Detect which cell encompasses the target text, then output its (x, y) center coordinate. 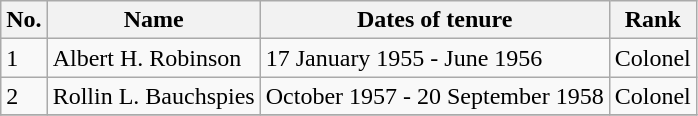
2 (24, 96)
October 1957 - 20 September 1958 (434, 96)
17 January 1955 - June 1956 (434, 58)
1 (24, 58)
No. (24, 20)
Albert H. Robinson (154, 58)
Dates of tenure (434, 20)
Rank (652, 20)
Name (154, 20)
Rollin L. Bauchspies (154, 96)
